Pinpoint the cell where the given text exists, returning its [X, Y] midpoint coordinate. 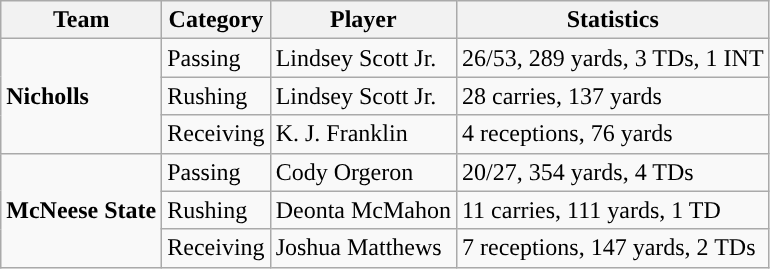
Statistics [612, 20]
Player [363, 20]
28 carries, 137 yards [612, 96]
Nicholls [82, 96]
26/53, 289 yards, 3 TDs, 1 INT [612, 58]
Deonta McMahon [363, 210]
Joshua Matthews [363, 248]
K. J. Franklin [363, 134]
Category [216, 20]
Team [82, 20]
McNeese State [82, 210]
7 receptions, 147 yards, 2 TDs [612, 248]
Cody Orgeron [363, 172]
11 carries, 111 yards, 1 TD [612, 210]
4 receptions, 76 yards [612, 134]
20/27, 354 yards, 4 TDs [612, 172]
